Extract the (x, y) coordinate from the center of the cell holding the provided text.  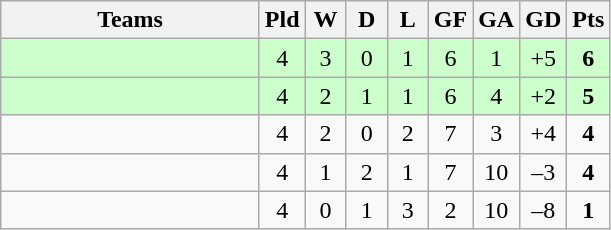
Pts (588, 20)
–8 (544, 210)
Pld (282, 20)
5 (588, 96)
W (326, 20)
GD (544, 20)
GF (450, 20)
L (408, 20)
–3 (544, 172)
D (366, 20)
+5 (544, 58)
GA (496, 20)
+2 (544, 96)
+4 (544, 134)
Teams (130, 20)
